Find where the given text appears and provide that cell's center as (X, Y) coordinate. 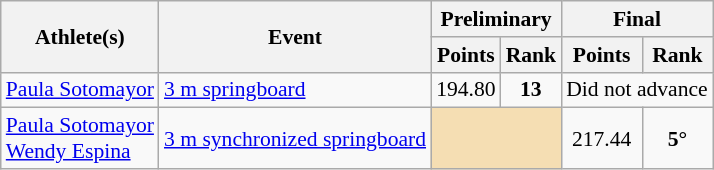
194.80 (466, 90)
13 (532, 90)
Paula Sotomayor (80, 90)
217.44 (602, 138)
Preliminary (496, 19)
Athlete(s) (80, 36)
3 m springboard (295, 90)
Final (637, 19)
5° (678, 138)
Did not advance (637, 90)
Paula SotomayorWendy Espina (80, 138)
3 m synchronized springboard (295, 138)
Event (295, 36)
